Return the (x, y) coordinate for the center point of the cell that contains the specified text.  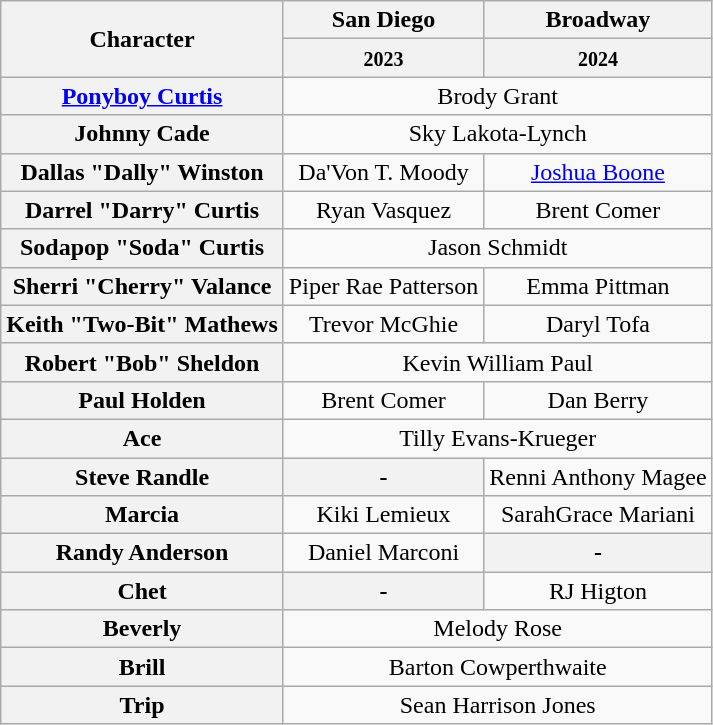
Joshua Boone (598, 172)
2024 (598, 58)
Brill (142, 667)
Da'Von T. Moody (383, 172)
Dallas "Dally" Winston (142, 172)
RJ Higton (598, 591)
Steve Randle (142, 477)
Brody Grant (498, 96)
Sherri "Cherry" Valance (142, 286)
Ponyboy Curtis (142, 96)
Barton Cowperthwaite (498, 667)
Melody Rose (498, 629)
Ace (142, 438)
Marcia (142, 515)
Daniel Marconi (383, 553)
Darrel "Darry" Curtis (142, 210)
2023 (383, 58)
San Diego (383, 20)
Trip (142, 705)
SarahGrace Mariani (598, 515)
Sean Harrison Jones (498, 705)
Kevin William Paul (498, 362)
Dan Berry (598, 400)
Emma Pittman (598, 286)
Renni Anthony Magee (598, 477)
Character (142, 39)
Randy Anderson (142, 553)
Paul Holden (142, 400)
Johnny Cade (142, 134)
Ryan Vasquez (383, 210)
Kiki Lemieux (383, 515)
Broadway (598, 20)
Sodapop "Soda" Curtis (142, 248)
Robert "Bob" Sheldon (142, 362)
Chet (142, 591)
Sky Lakota-Lynch (498, 134)
Beverly (142, 629)
Piper Rae Patterson (383, 286)
Jason Schmidt (498, 248)
Keith "Two-Bit" Mathews (142, 324)
Trevor McGhie (383, 324)
Daryl Tofa (598, 324)
Tilly Evans-Krueger (498, 438)
